Identify which cell holds the provided text, then report its [X, Y] central coordinate. 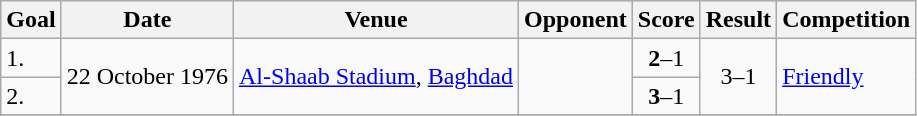
Result [738, 20]
Date [147, 20]
Venue [376, 20]
2. [31, 96]
Goal [31, 20]
1. [31, 58]
22 October 1976 [147, 77]
2–1 [666, 58]
Friendly [846, 77]
Al-Shaab Stadium, Baghdad [376, 77]
Opponent [576, 20]
Score [666, 20]
Competition [846, 20]
